Output the (x, y) coordinate of the center of the cell containing the given text.  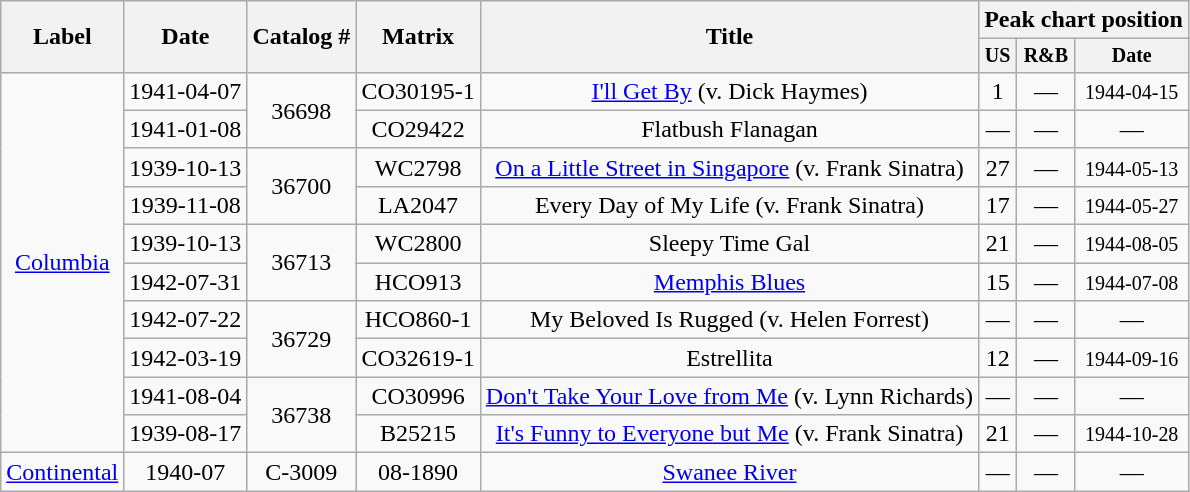
1941-01-08 (186, 129)
1944-10-28 (1132, 434)
CO30996 (418, 396)
Matrix (418, 37)
CO30195-1 (418, 91)
Label (62, 37)
HCO913 (418, 282)
C-3009 (302, 472)
1 (998, 91)
Title (729, 37)
1941-08-04 (186, 396)
Flatbush Flanagan (729, 129)
27 (998, 167)
17 (998, 205)
WC2798 (418, 167)
1939-11-08 (186, 205)
CO32619-1 (418, 358)
1940-07 (186, 472)
On a Little Street in Singapore (v. Frank Sinatra) (729, 167)
1944-07-08 (1132, 282)
Peak chart position (1084, 20)
Sleepy Time Gal (729, 244)
LA2047 (418, 205)
36713 (302, 263)
Swanee River (729, 472)
It's Funny to Everyone but Me (v. Frank Sinatra) (729, 434)
1942-07-22 (186, 320)
1944-05-13 (1132, 167)
1941-04-07 (186, 91)
36700 (302, 186)
WC2800 (418, 244)
Memphis Blues (729, 282)
My Beloved Is Rugged (v. Helen Forrest) (729, 320)
36698 (302, 110)
Continental (62, 472)
US (998, 56)
15 (998, 282)
Every Day of My Life (v. Frank Sinatra) (729, 205)
1939-08-17 (186, 434)
HCO860-1 (418, 320)
R&B (1046, 56)
Columbia (62, 262)
36738 (302, 415)
1942-07-31 (186, 282)
1944-05-27 (1132, 205)
36729 (302, 339)
I'll Get By (v. Dick Haymes) (729, 91)
1944-04-15 (1132, 91)
Don't Take Your Love from Me (v. Lynn Richards) (729, 396)
08-1890 (418, 472)
Catalog # (302, 37)
B25215 (418, 434)
Estrellita (729, 358)
1944-09-16 (1132, 358)
1942-03-19 (186, 358)
12 (998, 358)
1944-08-05 (1132, 244)
CO29422 (418, 129)
